From the cell containing the given text, extract its center point as [X, Y] coordinate. 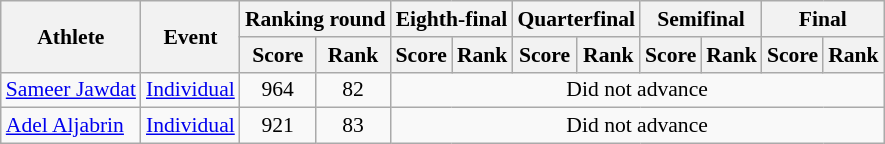
Semifinal [701, 19]
Final [823, 19]
82 [354, 90]
Ranking round [316, 19]
83 [354, 126]
Sameer Jawdat [71, 90]
Athlete [71, 36]
Eighth-final [452, 19]
Adel Aljabrin [71, 126]
Event [190, 36]
964 [278, 90]
Quarterfinal [576, 19]
921 [278, 126]
